From the cell containing the given text, extract its center point as [x, y] coordinate. 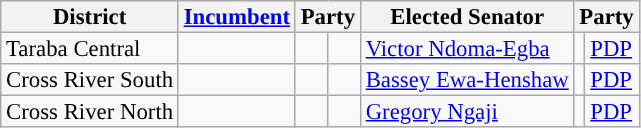
District [90, 17]
Victor Ndoma-Egba [467, 49]
Taraba Central [90, 49]
Bassey Ewa-Henshaw [467, 80]
Incumbent [236, 17]
Cross River North [90, 112]
Gregory Ngaji [467, 112]
Cross River South [90, 80]
Elected Senator [467, 17]
